For the text-containing cell, return its midpoint in (X, Y) coordinate format. 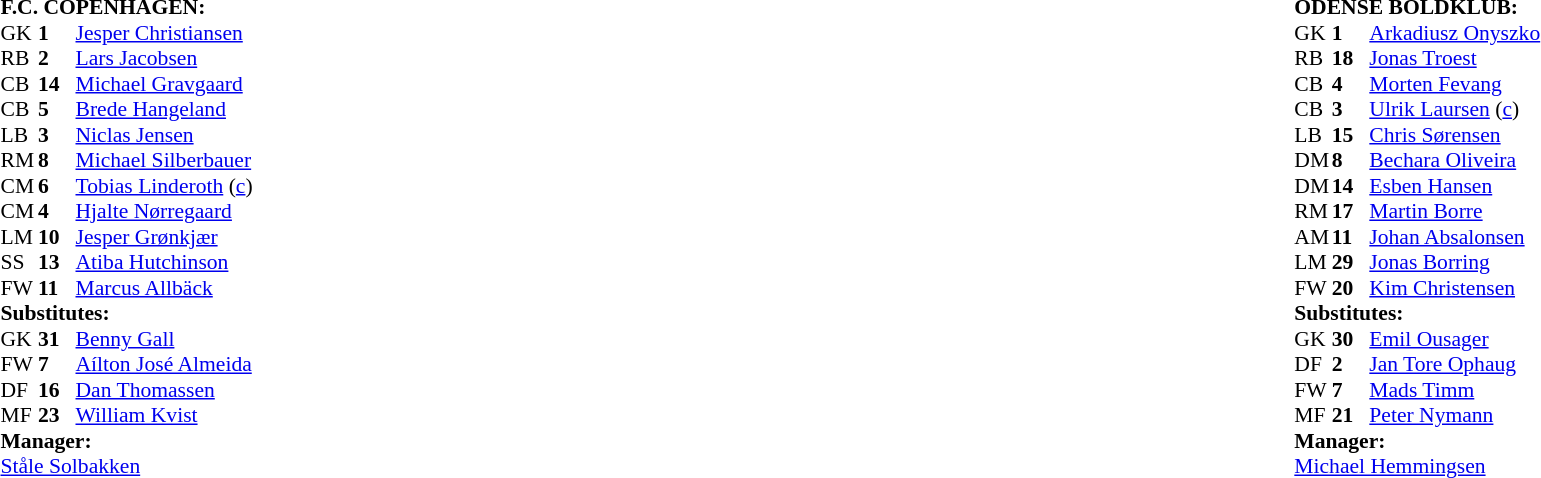
13 (57, 263)
Jan Tore Ophaug (1454, 365)
Bechara Oliveira (1454, 161)
30 (1351, 339)
Michael Silberbauer (164, 161)
Martin Borre (1454, 211)
Chris Sørensen (1454, 135)
Dan Thomassen (164, 390)
23 (57, 415)
Michael Gravgaard (164, 84)
Hjalte Nørregaard (164, 211)
16 (57, 390)
Esben Hansen (1454, 186)
5 (57, 109)
6 (57, 186)
Atiba Hutchinson (164, 263)
Jesper Grønkjær (164, 237)
Aílton José Almeida (164, 365)
AM (1313, 237)
Tobias Linderoth (c) (164, 186)
31 (57, 339)
Lars Jacobsen (164, 59)
Emil Ousager (1454, 339)
17 (1351, 211)
20 (1351, 288)
Ulrik Laursen (c) (1454, 109)
Brede Hangeland (164, 109)
Benny Gall (164, 339)
Marcus Allbäck (164, 288)
15 (1351, 135)
29 (1351, 263)
21 (1351, 415)
10 (57, 237)
Johan Absalonsen (1454, 237)
Peter Nymann (1454, 415)
SS (19, 263)
Kim Christensen (1454, 288)
William Kvist (164, 415)
Mads Timm (1454, 390)
Jesper Christiansen (164, 33)
Arkadiusz Onyszko (1454, 33)
Morten Fevang (1454, 84)
Jonas Troest (1454, 59)
Jonas Borring (1454, 263)
Niclas Jensen (164, 135)
18 (1351, 59)
